From the cell containing the given text, extract its center point as [x, y] coordinate. 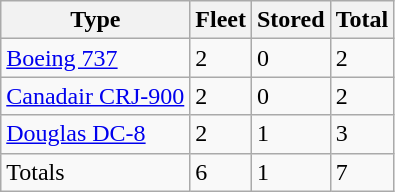
Canadair CRJ-900 [96, 96]
Fleet [221, 20]
6 [221, 172]
Douglas DC-8 [96, 134]
Type [96, 20]
Totals [96, 172]
3 [362, 134]
Boeing 737 [96, 58]
7 [362, 172]
Total [362, 20]
Stored [290, 20]
